Pinpoint the cell where the given text exists, returning its (x, y) midpoint coordinate. 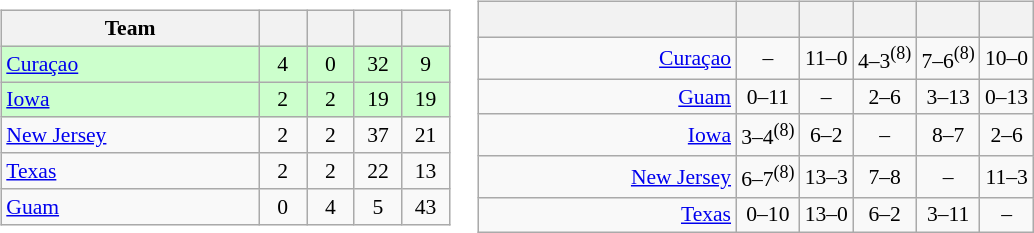
37 (378, 135)
3–4(8) (768, 134)
0–10 (768, 215)
11–0 (826, 58)
13–3 (826, 176)
13 (426, 171)
3–13 (948, 97)
9 (426, 64)
22 (378, 171)
7–8 (885, 176)
Team (130, 28)
43 (426, 206)
6–7(8) (768, 176)
7–6(8) (948, 58)
0–13 (1006, 97)
5 (378, 206)
3–11 (948, 215)
13–0 (826, 215)
10–0 (1006, 58)
21 (426, 135)
32 (378, 64)
8–7 (948, 134)
11–3 (1006, 176)
0–11 (768, 97)
4–3(8) (885, 58)
